For the text-containing cell, return its midpoint in [x, y] coordinate format. 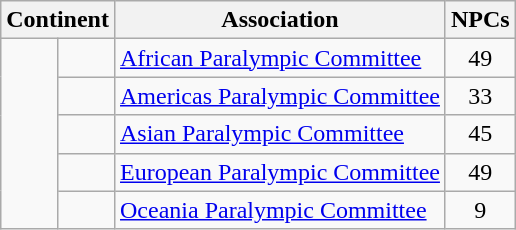
European Paralympic Committee [280, 172]
African Paralympic Committee [280, 58]
Oceania Paralympic Committee [280, 210]
Association [280, 20]
Continent [58, 20]
33 [480, 96]
Asian Paralympic Committee [280, 134]
9 [480, 210]
Americas Paralympic Committee [280, 96]
45 [480, 134]
NPCs [480, 20]
